Find where the given text appears and provide that cell's center as (x, y) coordinate. 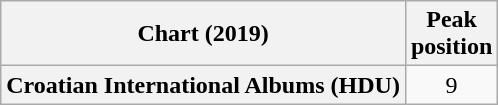
Peakposition (451, 34)
Chart (2019) (204, 34)
9 (451, 85)
Croatian International Albums (HDU) (204, 85)
